Locate the cell with the specified text and output its (x, y) center coordinate. 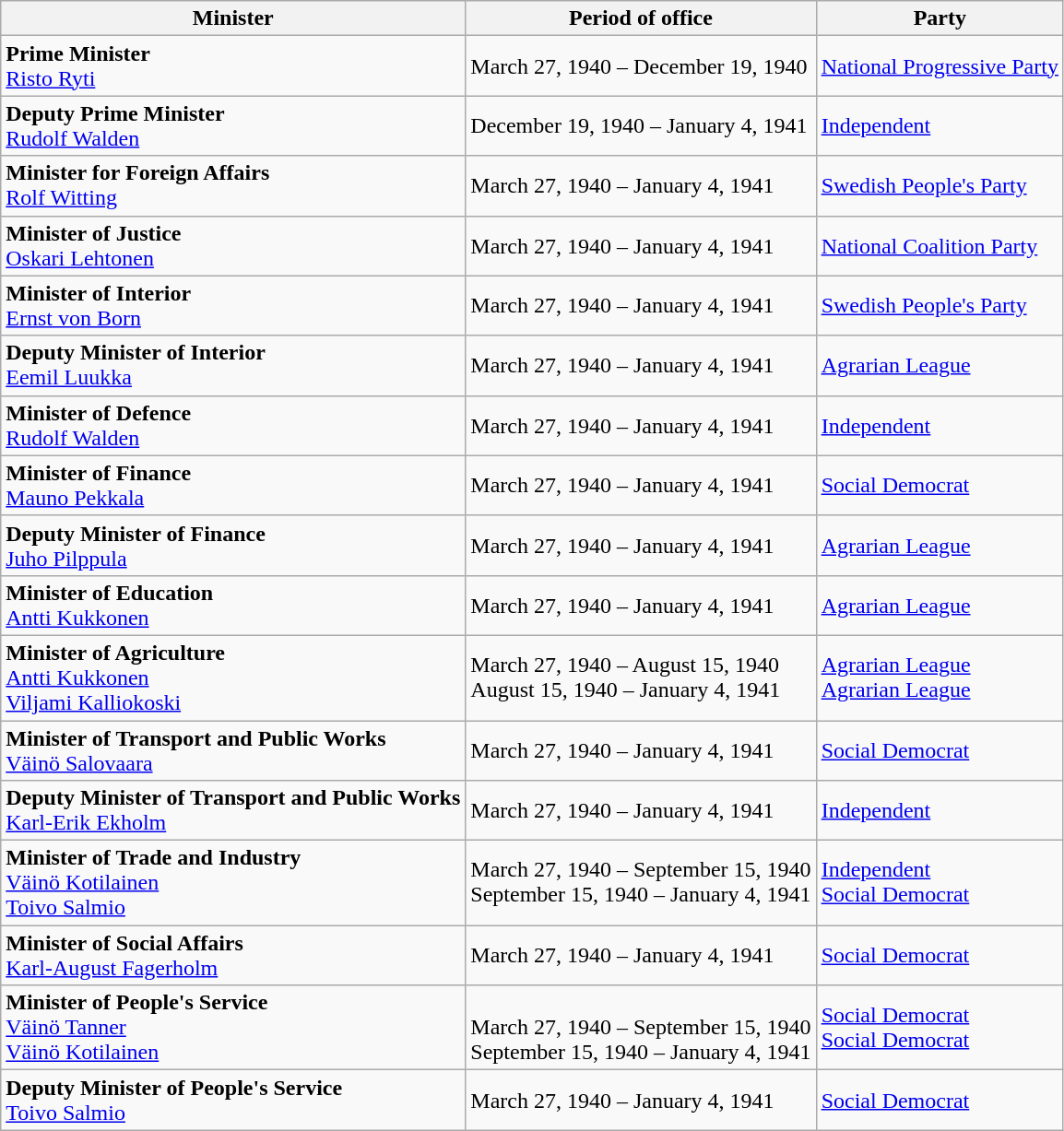
March 27, 1940 – September 15, 1940 September 15, 1940 – January 4, 1941 (641, 1028)
March 27, 1940 – August 15, 1940August 15, 1940 – January 4, 1941 (641, 677)
Deputy Minister of People's ServiceToivo Salmio (233, 1101)
Independent Social Democrat (940, 883)
Minister of Trade and IndustryVäinö Kotilainen Toivo Salmio (233, 883)
Deputy Minister of InteriorEemil Luukka (233, 365)
Period of office (641, 18)
Minister of JusticeOskari Lehtonen (233, 245)
Minister (233, 18)
Minister of Transport and Public WorksVäinö Salovaara (233, 750)
National Progressive Party (940, 66)
National Coalition Party (940, 245)
Prime MinisterRisto Ryti (233, 66)
Deputy Minister of Transport and Public WorksKarl-Erik Ekholm (233, 811)
Minister for Foreign AffairsRolf Witting (233, 186)
December 19, 1940 – January 4, 1941 (641, 125)
Minister of People's ServiceVäinö Tanner Väinö Kotilainen (233, 1028)
Social Democrat Social Democrat (940, 1028)
Minister of AgricultureAntti KukkonenViljami Kalliokoski (233, 677)
Deputy Prime MinisterRudolf Walden (233, 125)
March 27, 1940 – December 19, 1940 (641, 66)
Minister of DefenceRudolf Walden (233, 426)
Minister of FinanceMauno Pekkala (233, 485)
Party (940, 18)
Agrarian League Agrarian League (940, 677)
Minister of Social AffairsKarl-August Fagerholm (233, 955)
Deputy Minister of FinanceJuho Pilppula (233, 546)
March 27, 1940 – September 15, 1940September 15, 1940 – January 4, 1941 (641, 883)
Minister of EducationAntti Kukkonen (233, 605)
Minister of InteriorErnst von Born (233, 306)
